Locate the cell with the specified text and output its [X, Y] center coordinate. 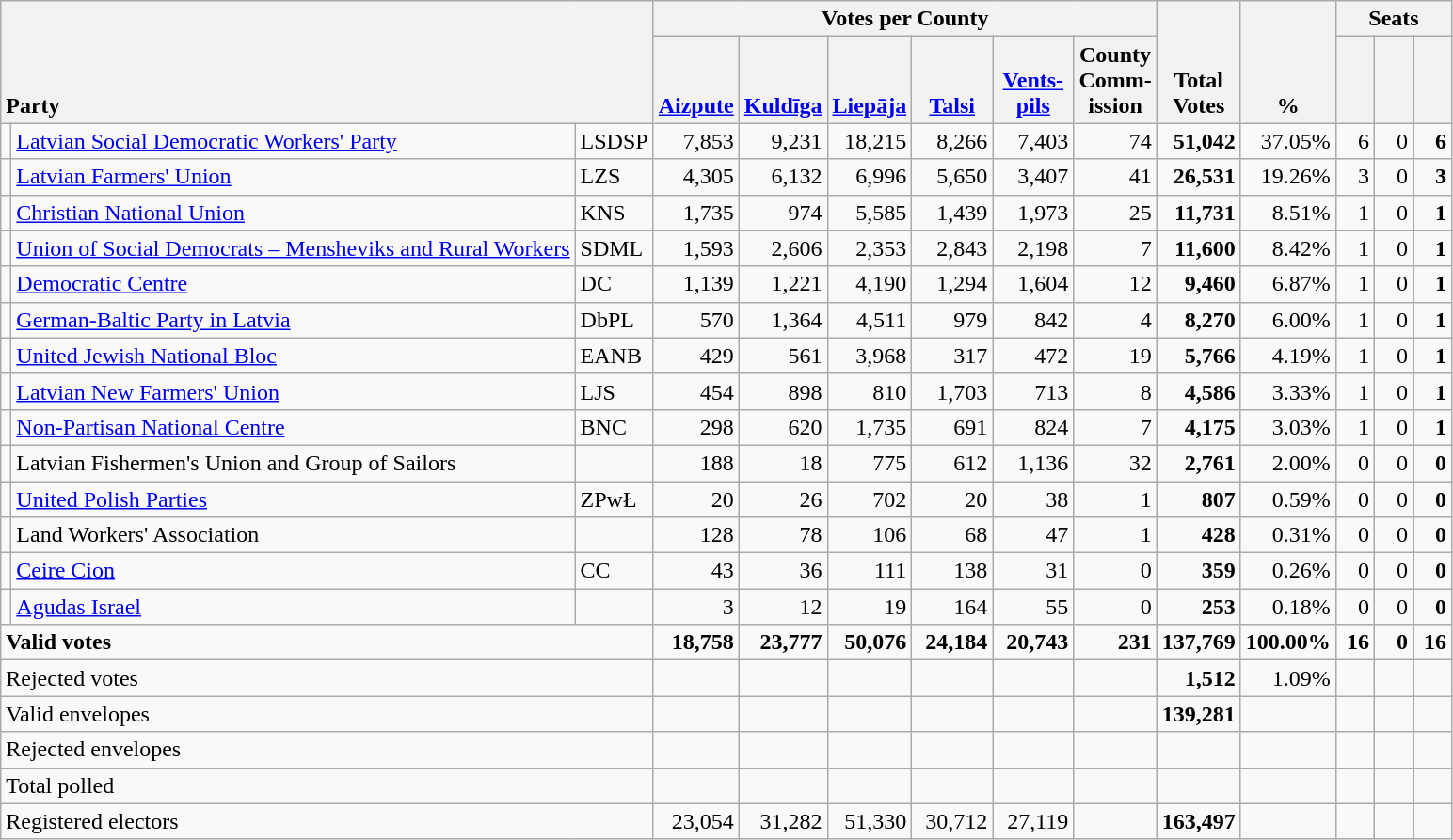
6.00% [1287, 320]
United Polish Parties [294, 499]
Democratic Centre [294, 284]
128 [696, 535]
47 [1033, 535]
9,231 [783, 141]
775 [870, 463]
8.51% [1287, 213]
253 [1199, 607]
561 [783, 356]
2,606 [783, 248]
137,769 [1199, 642]
1,136 [1033, 463]
26 [783, 499]
4,190 [870, 284]
810 [870, 391]
8,266 [952, 141]
1,139 [696, 284]
26,531 [1199, 177]
100.00% [1287, 642]
2.00% [1287, 463]
2,198 [1033, 248]
Aizpute [696, 80]
18,215 [870, 141]
5,650 [952, 177]
68 [952, 535]
6,132 [783, 177]
1,593 [696, 248]
9,460 [1199, 284]
2,353 [870, 248]
1,294 [952, 284]
979 [952, 320]
51,330 [870, 821]
807 [1199, 499]
4,175 [1199, 427]
DbPL [614, 320]
20,743 [1033, 642]
Liepāja [870, 80]
4 [1115, 320]
1.09% [1287, 678]
3,407 [1033, 177]
LJS [614, 391]
43 [696, 571]
1,512 [1199, 678]
6,996 [870, 177]
Vents- pils [1033, 80]
50,076 [870, 642]
19.26% [1287, 177]
78 [783, 535]
74 [1115, 141]
25 [1115, 213]
CC [614, 571]
ZPwŁ [614, 499]
164 [952, 607]
0.59% [1287, 499]
4.19% [1287, 356]
702 [870, 499]
842 [1033, 320]
1,364 [783, 320]
111 [870, 571]
Talsi [952, 80]
3.33% [1287, 391]
713 [1033, 391]
18,758 [696, 642]
51,042 [1199, 141]
Rejected envelopes [327, 750]
38 [1033, 499]
8 [1115, 391]
824 [1033, 427]
31 [1033, 571]
Total Votes [1199, 62]
4,305 [696, 177]
7,403 [1033, 141]
5,766 [1199, 356]
Latvian Farmers' Union [294, 177]
27,119 [1033, 821]
Latvian New Farmers' Union [294, 391]
8,270 [1199, 320]
612 [952, 463]
32 [1115, 463]
BNC [614, 427]
691 [952, 427]
620 [783, 427]
139,281 [1199, 714]
23,054 [696, 821]
0.26% [1287, 571]
1,604 [1033, 284]
Christian National Union [294, 213]
138 [952, 571]
% [1287, 62]
EANB [614, 356]
317 [952, 356]
18 [783, 463]
United Jewish National Bloc [294, 356]
Kuldīga [783, 80]
3,968 [870, 356]
429 [696, 356]
Non-Partisan National Centre [294, 427]
2,761 [1199, 463]
188 [696, 463]
3.03% [1287, 427]
LZS [614, 177]
Total polled [327, 785]
6.87% [1287, 284]
0.31% [1287, 535]
428 [1199, 535]
Agudas Israel [294, 607]
Party [327, 62]
1,221 [783, 284]
County Comm- ission [1115, 80]
23,777 [783, 642]
1,439 [952, 213]
Latvian Fishermen's Union and Group of Sailors [294, 463]
5,585 [870, 213]
359 [1199, 571]
DC [614, 284]
Valid votes [327, 642]
Ceire Cion [294, 571]
Land Workers' Association [294, 535]
11,731 [1199, 213]
Union of Social Democrats – Mensheviks and Rural Workers [294, 248]
898 [783, 391]
231 [1115, 642]
4,586 [1199, 391]
0.18% [1287, 607]
1,703 [952, 391]
30,712 [952, 821]
24,184 [952, 642]
41 [1115, 177]
36 [783, 571]
298 [696, 427]
2,843 [952, 248]
570 [696, 320]
8.42% [1287, 248]
106 [870, 535]
163,497 [1199, 821]
Valid envelopes [327, 714]
1,973 [1033, 213]
Latvian Social Democratic Workers' Party [294, 141]
Votes per County [905, 19]
37.05% [1287, 141]
SDML [614, 248]
974 [783, 213]
Seats [1393, 19]
55 [1033, 607]
KNS [614, 213]
7,853 [696, 141]
German-Baltic Party in Latvia [294, 320]
472 [1033, 356]
LSDSP [614, 141]
11,600 [1199, 248]
454 [696, 391]
31,282 [783, 821]
4,511 [870, 320]
Registered electors [327, 821]
Rejected votes [327, 678]
